Detect which cell encompasses the target text, then output its (x, y) center coordinate. 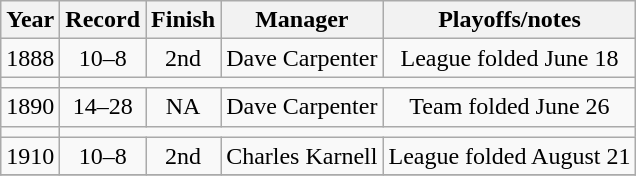
14–28 (103, 107)
Playoffs/notes (510, 20)
League folded June 18 (510, 58)
NA (184, 107)
Finish (184, 20)
Record (103, 20)
1888 (30, 58)
League folded August 21 (510, 156)
Year (30, 20)
Charles Karnell (302, 156)
Manager (302, 20)
1890 (30, 107)
Team folded June 26 (510, 107)
1910 (30, 156)
